Capture the cell that displays the provided text and extract its (X, Y) central coordinate. 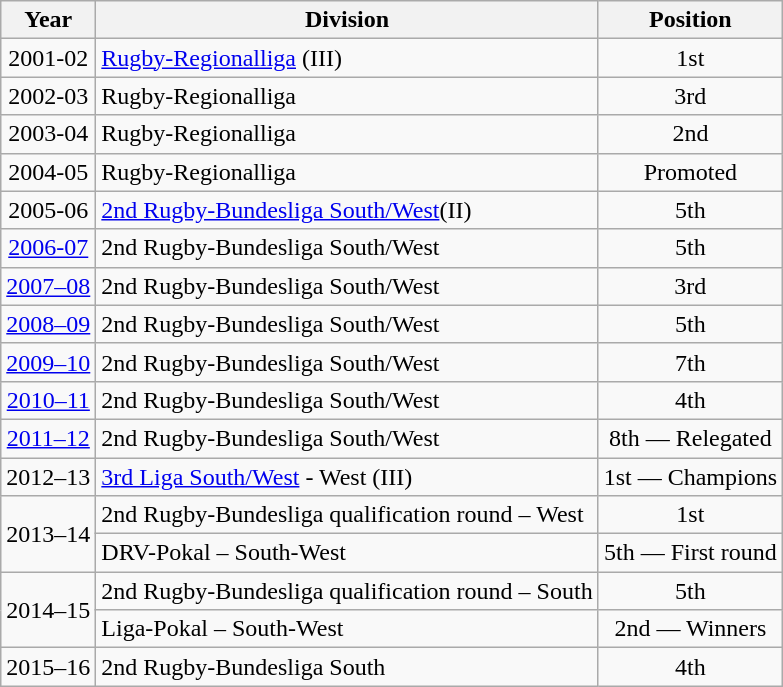
2014–15 (48, 610)
2nd Rugby-Bundesliga qualification round – South (347, 591)
2nd Rugby-Bundesliga South (347, 667)
7th (690, 362)
2003-04 (48, 134)
Promoted (690, 172)
2001-02 (48, 58)
Rugby-Regionalliga (III) (347, 58)
DRV-Pokal – South-West (347, 553)
2nd Rugby-Bundesliga qualification round – West (347, 515)
2007–08 (48, 286)
2013–14 (48, 534)
Year (48, 20)
2012–13 (48, 477)
2009–10 (48, 362)
2004-05 (48, 172)
2006-07 (48, 248)
2nd (690, 134)
Position (690, 20)
5th — First round (690, 553)
2015–16 (48, 667)
8th — Relegated (690, 438)
2008–09 (48, 324)
Division (347, 20)
2011–12 (48, 438)
Liga-Pokal – South-West (347, 629)
2010–11 (48, 400)
2nd — Winners (690, 629)
1st — Champions (690, 477)
2nd Rugby-Bundesliga South/West(II) (347, 210)
2002-03 (48, 96)
3rd Liga South/West - West (III) (347, 477)
2005-06 (48, 210)
